Capture the cell that displays the provided text and extract its [x, y] central coordinate. 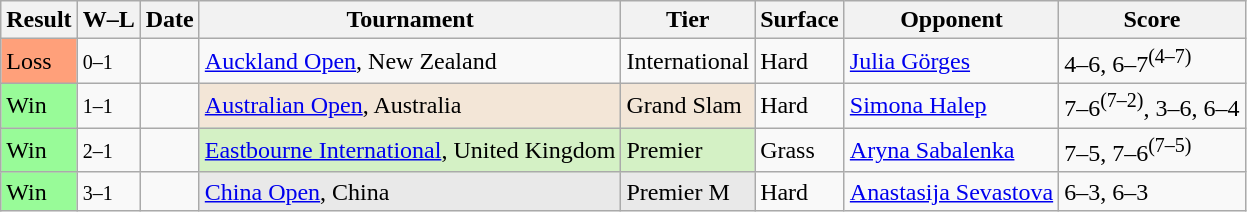
Auckland Open, New Zealand [410, 62]
4–6, 6–7(4–7) [1152, 62]
Result [39, 20]
International [688, 62]
Tournament [410, 20]
W–L [108, 20]
2–1 [108, 150]
Date [170, 20]
Aryna Sabalenka [951, 150]
Premier [688, 150]
Grass [800, 150]
Grand Slam [688, 106]
Eastbourne International, United Kingdom [410, 150]
7–5, 7–6(7–5) [1152, 150]
Julia Görges [951, 62]
Simona Halep [951, 106]
Anastasija Sevastova [951, 191]
Premier M [688, 191]
6–3, 6–3 [1152, 191]
Loss [39, 62]
Opponent [951, 20]
3–1 [108, 191]
Surface [800, 20]
Tier [688, 20]
0–1 [108, 62]
Score [1152, 20]
Australian Open, Australia [410, 106]
1–1 [108, 106]
7–6(7–2), 3–6, 6–4 [1152, 106]
China Open, China [410, 191]
